Find where the given text appears and provide that cell's center as (x, y) coordinate. 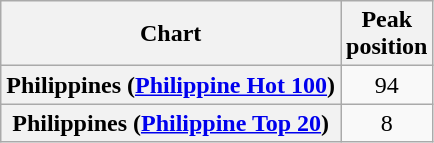
Philippines (Philippine Top 20) (171, 123)
Philippines (Philippine Hot 100) (171, 85)
8 (387, 123)
Chart (171, 34)
94 (387, 85)
Peak position (387, 34)
